From the cell containing the given text, extract its center point as [x, y] coordinate. 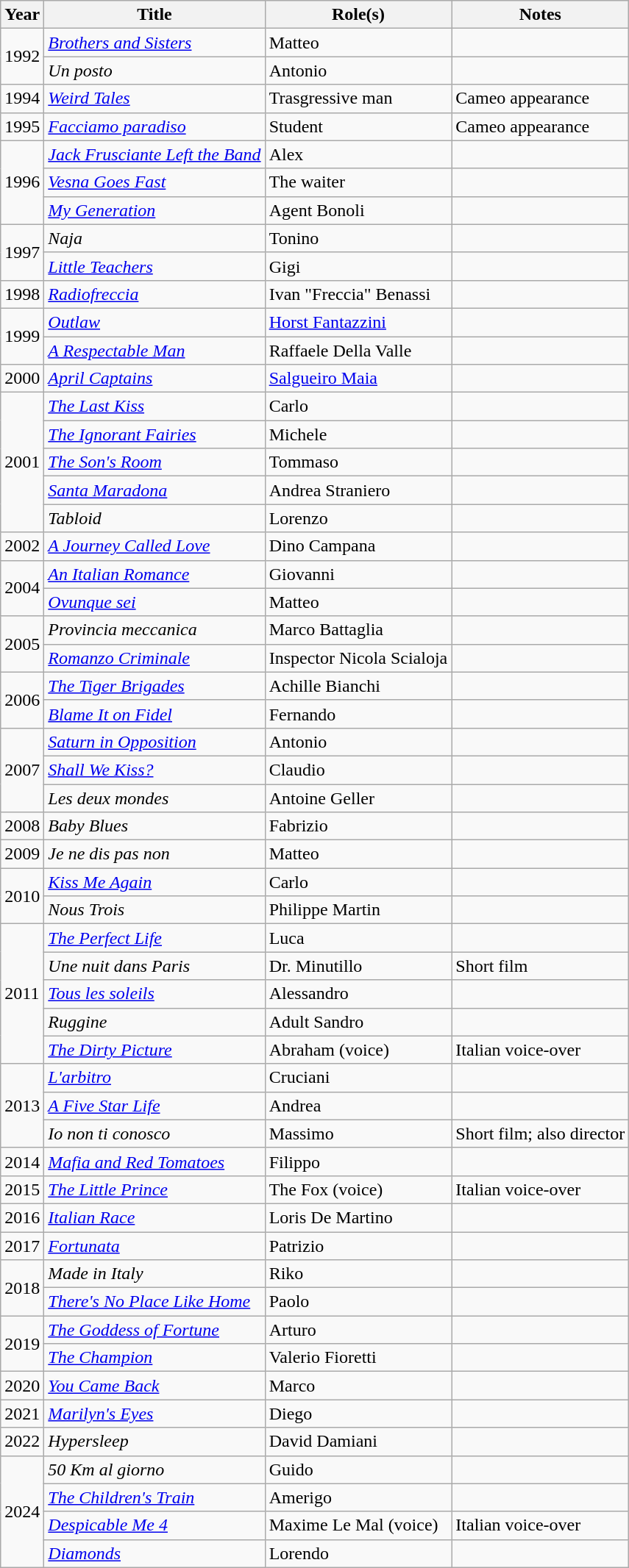
Tonino [358, 238]
Dr. Minutillo [358, 966]
Je ne dis pas non [154, 854]
2014 [22, 1161]
Blame It on Fidel [154, 714]
Massimo [358, 1134]
1994 [22, 99]
Fernando [358, 714]
Filippo [358, 1161]
The Children's Train [154, 1497]
Achille Bianchi [358, 686]
2015 [22, 1189]
Outlaw [154, 322]
2017 [22, 1246]
Romanzo Criminale [154, 658]
There's No Place Like Home [154, 1302]
Marco Battaglia [358, 630]
A Five Star Life [154, 1106]
2010 [22, 896]
1998 [22, 294]
Michele [358, 434]
Cruciani [358, 1078]
Claudio [358, 770]
Luca [358, 938]
Kiss Me Again [154, 882]
Horst Fantazzini [358, 322]
An Italian Romance [154, 574]
2006 [22, 700]
A Journey Called Love [154, 546]
Shall We Kiss? [154, 770]
Philippe Martin [358, 910]
2019 [22, 1344]
Io non ti conosco [154, 1134]
Salgueiro Maia [358, 379]
A Respectable Man [154, 351]
Naja [154, 238]
Fortunata [154, 1246]
Trasgressive man [358, 99]
1995 [22, 126]
Year [22, 15]
Marilyn's Eyes [154, 1414]
Despicable Me 4 [154, 1525]
The waiter [358, 182]
2000 [22, 379]
2020 [22, 1386]
Saturn in Opposition [154, 742]
Weird Tales [154, 99]
Valerio Fioretti [358, 1358]
Ivan "Freccia" Benassi [358, 294]
Adult Sandro [358, 1022]
2002 [22, 546]
Baby Blues [154, 826]
Little Teachers [154, 266]
Provincia meccanica [154, 630]
2011 [22, 994]
Title [154, 15]
Jack Frusciante Left the Band [154, 154]
Guido [358, 1469]
2021 [22, 1414]
2004 [22, 588]
April Captains [154, 379]
The Dirty Picture [154, 1050]
Andrea Straniero [358, 490]
2008 [22, 826]
L'arbitro [154, 1078]
Santa Maradona [154, 490]
2007 [22, 770]
Riko [358, 1274]
Lorendo [358, 1553]
Abraham (voice) [358, 1050]
Giovanni [358, 574]
The Fox (voice) [358, 1189]
Italian Race [154, 1217]
Raffaele Della Valle [358, 351]
Loris De Martino [358, 1217]
My Generation [154, 210]
The Little Prince [154, 1189]
David Damiani [358, 1442]
Marco [358, 1386]
Made in Italy [154, 1274]
Un posto [154, 71]
Short film [540, 966]
Une nuit dans Paris [154, 966]
Amerigo [358, 1497]
The Perfect Life [154, 938]
Notes [540, 15]
Short film; also director [540, 1134]
Alex [358, 154]
Patrizio [358, 1246]
Vesna Goes Fast [154, 182]
2016 [22, 1217]
Ruggine [154, 1022]
2001 [22, 462]
1999 [22, 336]
Agent Bonoli [358, 210]
Student [358, 126]
Tous les soleils [154, 994]
Maxime Le Mal (voice) [358, 1525]
Nous Trois [154, 910]
The Last Kiss [154, 407]
The Champion [154, 1358]
Paolo [358, 1302]
Alessandro [358, 994]
Antoine Geller [358, 798]
Diego [358, 1414]
Tabloid [154, 518]
Lorenzo [358, 518]
Arturo [358, 1330]
The Ignorant Fairies [154, 434]
Les deux mondes [154, 798]
You Came Back [154, 1386]
The Son's Room [154, 462]
2005 [22, 644]
The Goddess of Fortune [154, 1330]
Fabrizio [358, 826]
Hypersleep [154, 1442]
Tommaso [358, 462]
Role(s) [358, 15]
2024 [22, 1511]
Ovunque sei [154, 602]
Dino Campana [358, 546]
1992 [22, 57]
Gigi [358, 266]
Brothers and Sisters [154, 43]
Andrea [358, 1106]
Inspector Nicola Scialoja [358, 658]
1997 [22, 252]
2022 [22, 1442]
1996 [22, 182]
50 Km al giorno [154, 1469]
Facciamo paradiso [154, 126]
Mafia and Red Tomatoes [154, 1161]
The Tiger Brigades [154, 686]
Radiofreccia [154, 294]
Diamonds [154, 1553]
2013 [22, 1106]
2018 [22, 1288]
2009 [22, 854]
